Identify which cell holds the provided text, then report its (x, y) central coordinate. 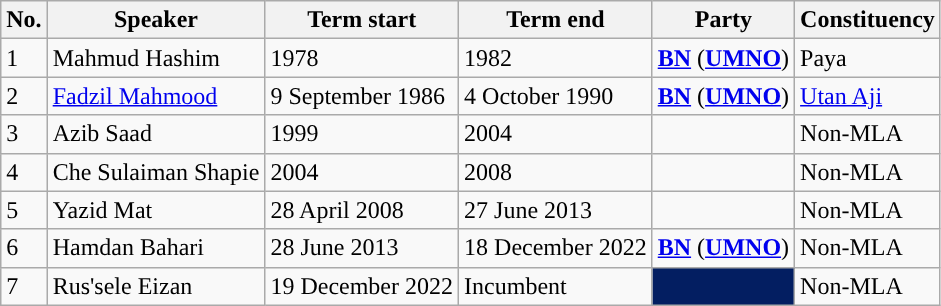
Paya (868, 58)
1978 (362, 58)
Term end (556, 20)
6 (24, 248)
27 June 2013 (556, 210)
2008 (556, 172)
2 (24, 96)
19 December 2022 (362, 286)
9 September 1986 (362, 96)
28 June 2013 (362, 248)
5 (24, 210)
Utan Aji (868, 96)
Speaker (156, 20)
No. (24, 20)
Azib Saad (156, 134)
Incumbent (556, 286)
7 (24, 286)
Mahmud Hashim (156, 58)
4 (24, 172)
Constituency (868, 20)
1 (24, 58)
4 October 1990 (556, 96)
Fadzil Mahmood (156, 96)
3 (24, 134)
18 December 2022 (556, 248)
Party (723, 20)
Rus'sele Eizan (156, 286)
1982 (556, 58)
Che Sulaiman Shapie (156, 172)
1999 (362, 134)
Yazid Mat (156, 210)
Term start (362, 20)
Hamdan Bahari (156, 248)
28 April 2008 (362, 210)
